Capture the cell that displays the provided text and extract its [x, y] central coordinate. 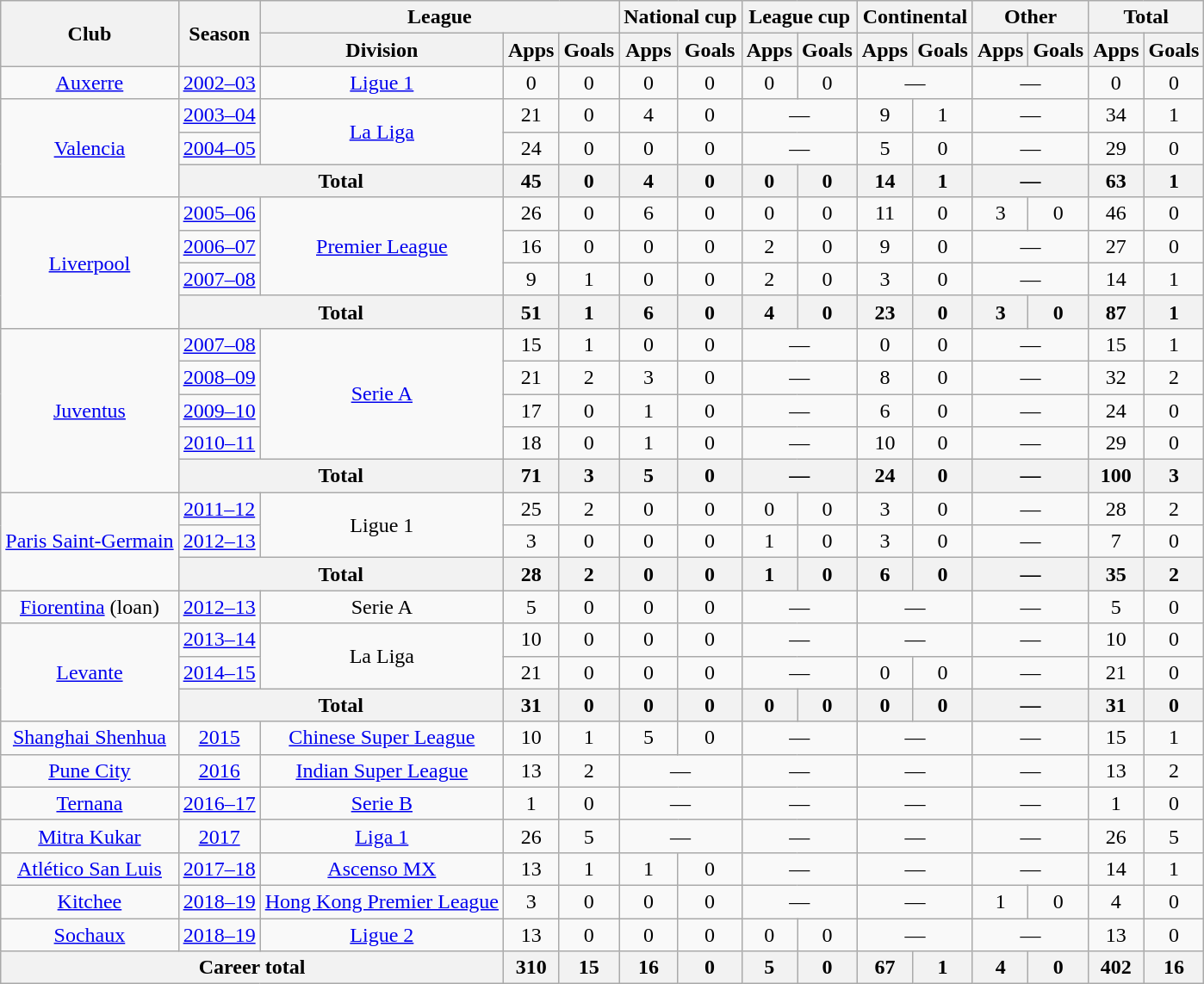
7 [1116, 542]
71 [531, 476]
Career total [252, 968]
Shanghai Shenhua [90, 738]
2002–03 [219, 83]
Auxerre [90, 83]
Fiorentina (loan) [90, 607]
League cup [799, 17]
310 [531, 968]
51 [531, 312]
2017 [219, 836]
2004–05 [219, 148]
63 [1116, 181]
402 [1116, 968]
2008–09 [219, 377]
46 [1116, 214]
2013–14 [219, 640]
25 [531, 509]
2014–15 [219, 672]
Liga 1 [382, 836]
Chinese Super League [382, 738]
2011–12 [219, 509]
Pune City [90, 770]
2016–17 [219, 803]
Sochaux [90, 934]
23 [884, 312]
Kitchee [90, 901]
Season [219, 34]
18 [531, 443]
League [439, 17]
2016 [219, 770]
2009–10 [219, 411]
Levante [90, 672]
Continental [915, 17]
Ternana [90, 803]
45 [531, 181]
2010–11 [219, 443]
27 [1116, 246]
2017–18 [219, 869]
87 [1116, 312]
Ligue 2 [382, 934]
2006–07 [219, 246]
Paris Saint-Germain [90, 542]
Other [1030, 17]
Ascenso MX [382, 869]
Serie B [382, 803]
34 [1116, 115]
Atlético San Luis [90, 869]
11 [884, 214]
32 [1116, 377]
2003–04 [219, 115]
17 [531, 411]
Premier League [382, 246]
2005–06 [219, 214]
67 [884, 968]
National cup [680, 17]
Division [382, 50]
35 [1116, 574]
Juventus [90, 410]
8 [884, 377]
Mitra Kukar [90, 836]
Indian Super League [382, 770]
Valencia [90, 148]
Hong Kong Premier League [382, 901]
2015 [219, 738]
100 [1116, 476]
Club [90, 34]
Liverpool [90, 263]
